From the cell containing the given text, extract its center point as (X, Y) coordinate. 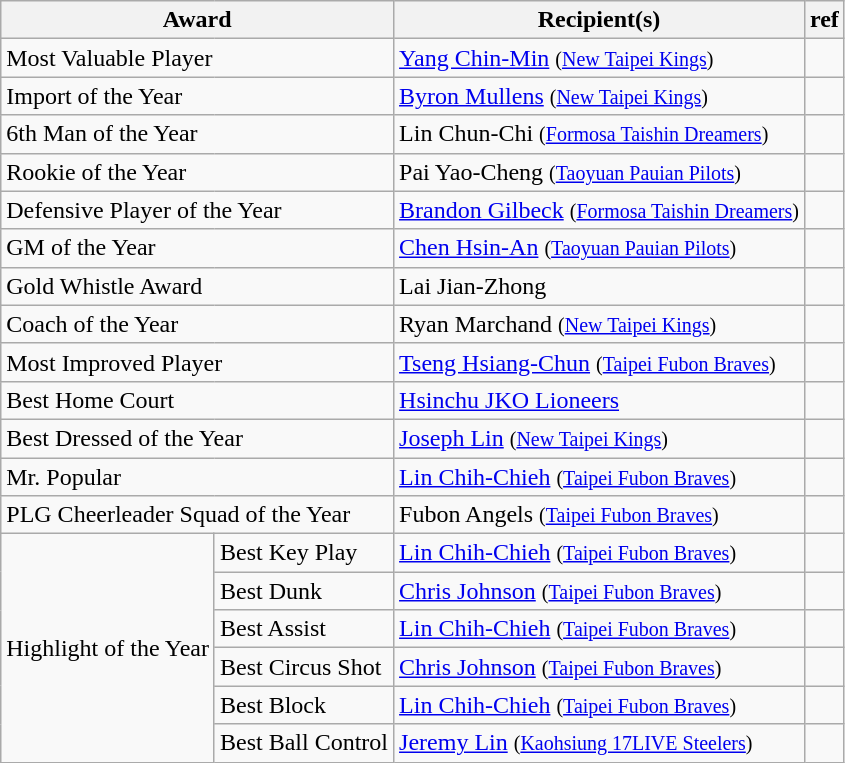
Pai Yao-Cheng (Taoyuan Pauian Pilots) (600, 172)
Coach of the Year (198, 324)
Best Dunk (304, 591)
Import of the Year (198, 96)
Hsinchu JKO Lioneers (600, 400)
Tseng Hsiang-Chun (Taipei Fubon Braves) (600, 362)
Defensive Player of the Year (198, 210)
Best Key Play (304, 553)
Best Ball Control (304, 743)
Highlight of the Year (108, 648)
Best Home Court (198, 400)
Jeremy Lin (Kaohsiung 17LIVE Steelers) (600, 743)
6th Man of the Year (198, 134)
Most Improved Player (198, 362)
Chen Hsin-An (Taoyuan Pauian Pilots) (600, 248)
Yang Chin-Min (New Taipei Kings) (600, 58)
GM of the Year (198, 248)
Best Circus Shot (304, 667)
Rookie of the Year (198, 172)
Gold Whistle Award (198, 286)
Fubon Angels (Taipei Fubon Braves) (600, 515)
Best Block (304, 705)
Best Assist (304, 629)
Award (198, 20)
Brandon Gilbeck (Formosa Taishin Dreamers) (600, 210)
Joseph Lin (New Taipei Kings) (600, 438)
Ryan Marchand (New Taipei Kings) (600, 324)
Recipient(s) (600, 20)
Lin Chun-Chi (Formosa Taishin Dreamers) (600, 134)
Best Dressed of the Year (198, 438)
ref (824, 20)
Byron Mullens (New Taipei Kings) (600, 96)
PLG Cheerleader Squad of the Year (198, 515)
Mr. Popular (198, 477)
Lai Jian-Zhong (600, 286)
Most Valuable Player (198, 58)
